From the cell containing the given text, extract its center point as [x, y] coordinate. 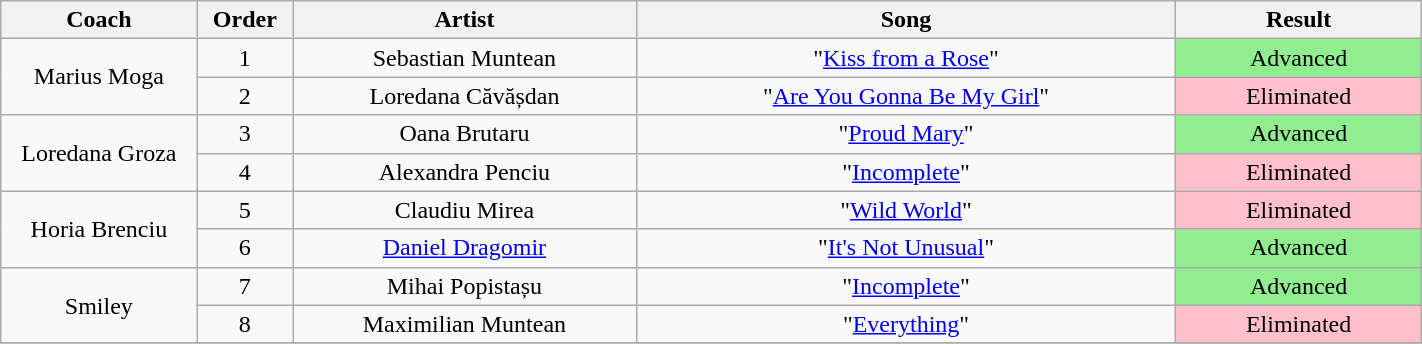
Smiley [99, 305]
7 [245, 286]
6 [245, 248]
Marius Moga [99, 77]
"Everything" [906, 324]
5 [245, 210]
Daniel Dragomir [464, 248]
Coach [99, 20]
Result [1298, 20]
Loredana Groza [99, 153]
"Kiss from a Rose" [906, 58]
Order [245, 20]
Loredana Căvășdan [464, 96]
Horia Brenciu [99, 229]
3 [245, 134]
Song [906, 20]
Alexandra Penciu [464, 172]
"Are You Gonna Be My Girl" [906, 96]
Mihai Popistașu [464, 286]
4 [245, 172]
Oana Brutaru [464, 134]
Maximilian Muntean [464, 324]
Claudiu Mirea [464, 210]
Sebastian Muntean [464, 58]
"It's Not Unusual" [906, 248]
Artist [464, 20]
"Wild World" [906, 210]
1 [245, 58]
"Proud Mary" [906, 134]
8 [245, 324]
2 [245, 96]
